Return (X, Y) of the center of cell containing provided text 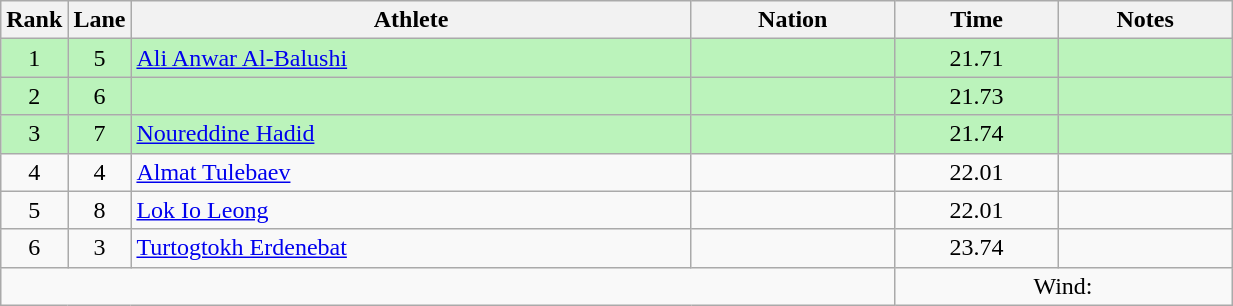
Ali Anwar Al-Balushi (411, 58)
2 (34, 96)
Athlete (411, 20)
1 (34, 58)
Wind: (1062, 286)
7 (100, 134)
21.71 (976, 58)
Time (976, 20)
Noureddine Hadid (411, 134)
21.73 (976, 96)
Nation (792, 20)
Lane (100, 20)
Lok Io Leong (411, 210)
8 (100, 210)
23.74 (976, 248)
Almat Tulebaev (411, 172)
Notes (1146, 20)
Turtogtokh Erdenebat (411, 248)
21.74 (976, 134)
Rank (34, 20)
